Determine the (x, y) coordinate at the center of the cell enclosing the given text.  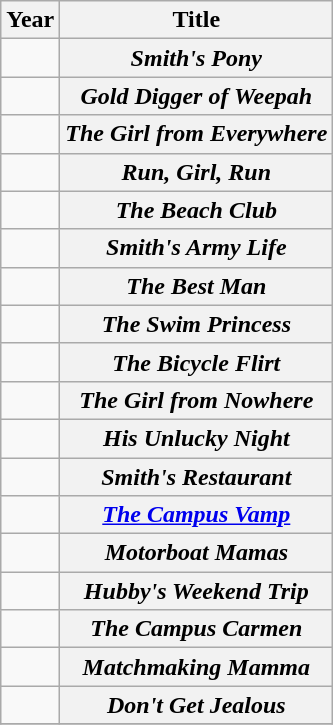
The Bicycle Flirt (196, 362)
The Swim Princess (196, 324)
Smith's Army Life (196, 248)
The Campus Vamp (196, 515)
Smith's Restaurant (196, 477)
Motorboat Mamas (196, 553)
Year (30, 20)
Gold Digger of Weepah (196, 96)
The Girl from Everywhere (196, 134)
The Girl from Nowhere (196, 400)
Run, Girl, Run (196, 172)
Matchmaking Mamma (196, 667)
The Campus Carmen (196, 629)
The Best Man (196, 286)
Smith's Pony (196, 58)
His Unlucky Night (196, 438)
Title (196, 20)
The Beach Club (196, 210)
Don't Get Jealous (196, 705)
Hubby's Weekend Trip (196, 591)
